Output the (x, y) coordinate of the center of the cell containing the given text.  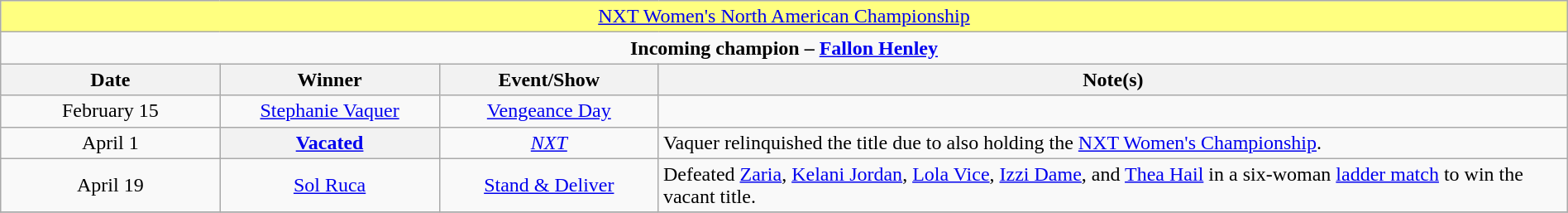
April 19 (111, 186)
Event/Show (549, 80)
Vengeance Day (549, 111)
Vaquer relinquished the title due to also holding the NXT Women's Championship. (1113, 143)
Incoming champion – Fallon Henley (784, 48)
Vacated (329, 143)
Sol Ruca (329, 186)
Winner (329, 80)
April 1 (111, 143)
Date (111, 80)
NXT Women's North American Championship (784, 17)
Note(s) (1113, 80)
Stephanie Vaquer (329, 111)
Defeated Zaria, Kelani Jordan, Lola Vice, Izzi Dame, and Thea Hail in a six-woman ladder match to win the vacant title. (1113, 186)
Stand & Deliver (549, 186)
NXT (549, 143)
February 15 (111, 111)
